Locate the cell with the specified text and output its (x, y) center coordinate. 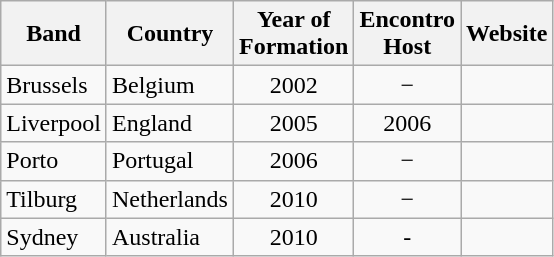
Sydney (54, 237)
Porto (54, 161)
Country (170, 34)
2002 (293, 85)
- (408, 237)
Australia (170, 237)
EncontroHost (408, 34)
Liverpool (54, 123)
Year ofFormation (293, 34)
Netherlands (170, 199)
Brussels (54, 85)
Website (506, 34)
2005 (293, 123)
England (170, 123)
Band (54, 34)
Tilburg (54, 199)
Portugal (170, 161)
Belgium (170, 85)
